Detect which cell encompasses the target text, then output its [X, Y] center coordinate. 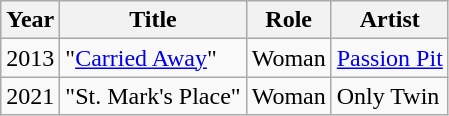
Role [288, 20]
"St. Mark's Place" [153, 96]
2013 [30, 58]
2021 [30, 96]
Title [153, 20]
Only Twin [390, 96]
Year [30, 20]
Artist [390, 20]
"Carried Away" [153, 58]
Passion Pit [390, 58]
